Identify which cell holds the provided text, then report its [X, Y] central coordinate. 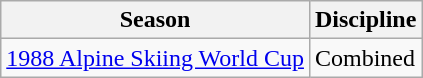
Combined [365, 58]
Season [156, 20]
1988 Alpine Skiing World Cup [156, 58]
Discipline [365, 20]
